Return the [x, y] coordinate for the center point of the cell that contains the specified text.  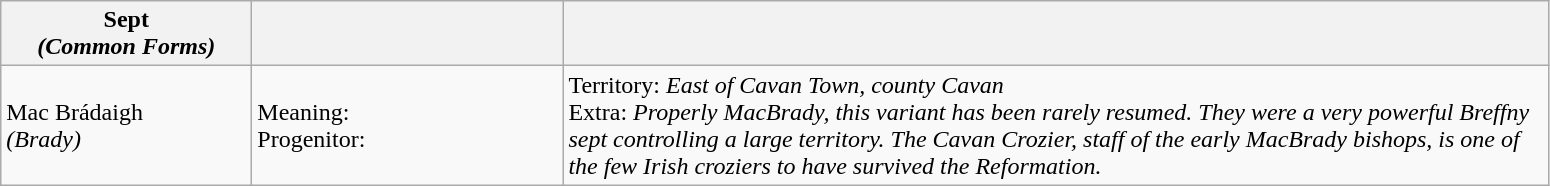
Meaning:Progenitor: [408, 126]
Sept(Common Forms) [126, 34]
Mac Brádaigh(Brady) [126, 126]
